Return the (x, y) coordinate for the center point of the cell that contains the specified text.  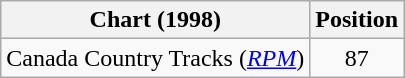
87 (357, 58)
Canada Country Tracks (RPM) (156, 58)
Position (357, 20)
Chart (1998) (156, 20)
